Pinpoint the cell where the given text exists, returning its [x, y] midpoint coordinate. 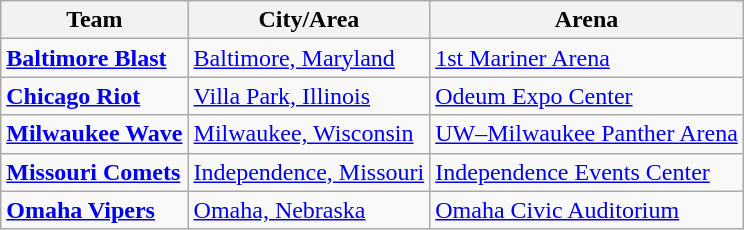
Omaha Vipers [94, 210]
Baltimore, Maryland [309, 58]
Villa Park, Illinois [309, 96]
Odeum Expo Center [587, 96]
Omaha Civic Auditorium [587, 210]
Milwaukee, Wisconsin [309, 134]
1st Mariner Arena [587, 58]
UW–Milwaukee Panther Arena [587, 134]
Baltimore Blast [94, 58]
Omaha, Nebraska [309, 210]
Missouri Comets [94, 172]
Milwaukee Wave [94, 134]
Independence Events Center [587, 172]
Independence, Missouri [309, 172]
Team [94, 20]
City/Area [309, 20]
Arena [587, 20]
Chicago Riot [94, 96]
